Determine the (X, Y) coordinate at the center of the cell enclosing the given text.  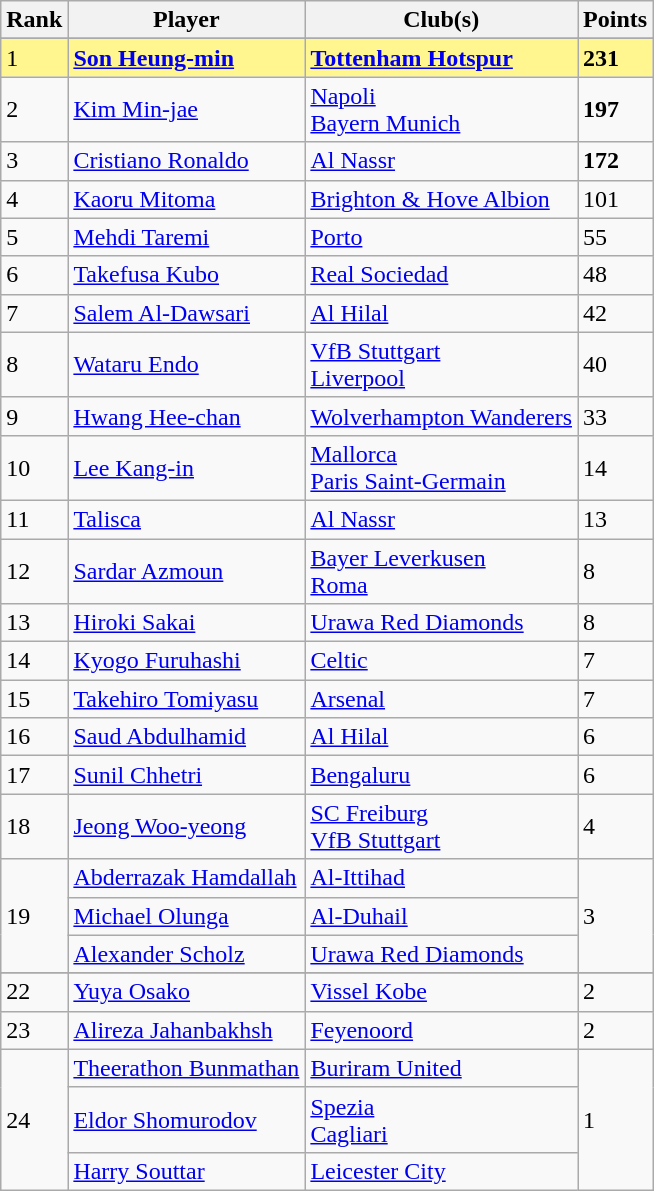
101 (616, 199)
19 (34, 916)
Talisca (186, 519)
10 (34, 468)
Player (186, 20)
Cristiano Ronaldo (186, 161)
Points (616, 20)
Lee Kang-in (186, 468)
197 (616, 110)
Leicester City (442, 1171)
Porto (442, 237)
Real Sociedad (442, 275)
Spezia Cagliari (442, 1120)
Takehiro Tomiyasu (186, 699)
Sardar Azmoun (186, 570)
Alexander Scholz (186, 954)
Napoli Bayern Munich (442, 110)
Kaoru Mitoma (186, 199)
Jeong Woo-yeong (186, 826)
Hwang Hee-chan (186, 416)
Kim Min-jae (186, 110)
18 (34, 826)
Takefusa Kubo (186, 275)
Hiroki Sakai (186, 623)
22 (34, 992)
SC Freiburg VfB Stuttgart (442, 826)
Rank (34, 20)
Wolverhampton Wanderers (442, 416)
Arsenal (442, 699)
Al-Duhail (442, 916)
Brighton & Hove Albion (442, 199)
55 (616, 237)
Wataru Endo (186, 364)
12 (34, 570)
Michael Olunga (186, 916)
Mehdi Taremi (186, 237)
Al-Ittihad (442, 878)
VfB Stuttgart Liverpool (442, 364)
9 (34, 416)
Mallorca Paris Saint-Germain (442, 468)
16 (34, 737)
Salem Al-Dawsari (186, 313)
23 (34, 1030)
Feyenoord (442, 1030)
11 (34, 519)
Alireza Jahanbakhsh (186, 1030)
Harry Souttar (186, 1171)
17 (34, 775)
172 (616, 161)
Tottenham Hotspur (442, 58)
40 (616, 364)
Buriram United (442, 1068)
Club(s) (442, 20)
5 (34, 237)
Kyogo Furuhashi (186, 661)
24 (34, 1120)
Sunil Chhetri (186, 775)
Vissel Kobe (442, 992)
Son Heung-min (186, 58)
Yuya Osako (186, 992)
48 (616, 275)
Celtic (442, 661)
Bayer Leverkusen Roma (442, 570)
Abderrazak Hamdallah (186, 878)
42 (616, 313)
33 (616, 416)
Theerathon Bunmathan (186, 1068)
Saud Abdulhamid (186, 737)
Eldor Shomurodov (186, 1120)
15 (34, 699)
Bengaluru (442, 775)
231 (616, 58)
